Pinpoint the cell where the given text exists, returning its (X, Y) midpoint coordinate. 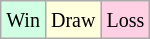
Win (24, 20)
Loss (126, 20)
Draw (72, 20)
